From the cell containing the given text, extract its center point as (x, y) coordinate. 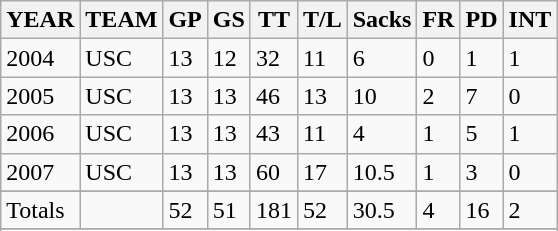
TEAM (122, 20)
T/L (322, 20)
43 (274, 134)
3 (482, 172)
PD (482, 20)
YEAR (40, 20)
60 (274, 172)
6 (382, 58)
GS (228, 20)
10.5 (382, 172)
5 (482, 134)
10 (382, 96)
2007 (40, 172)
30.5 (382, 210)
2006 (40, 134)
17 (322, 172)
2005 (40, 96)
181 (274, 210)
16 (482, 210)
GP (185, 20)
Totals (40, 210)
32 (274, 58)
INT (530, 20)
TT (274, 20)
FR (438, 20)
2004 (40, 58)
7 (482, 96)
51 (228, 210)
46 (274, 96)
12 (228, 58)
Sacks (382, 20)
